Scan for the cell matching the given text and deliver its (X, Y) coordinate at center. 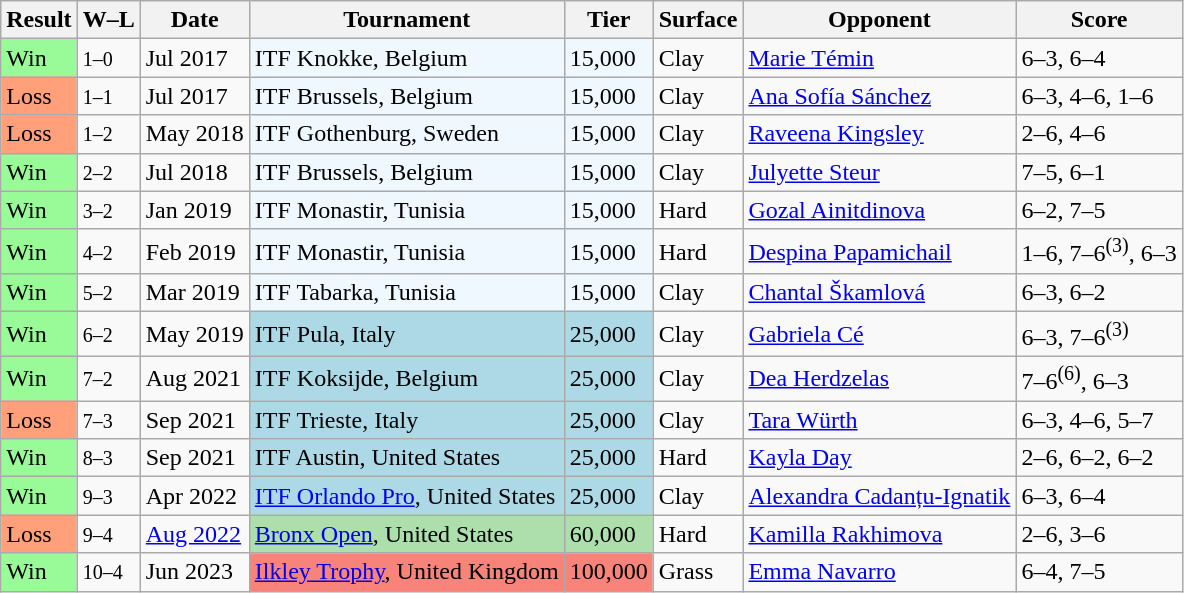
Gozal Ainitdinova (880, 210)
2–2 (108, 172)
Mar 2019 (194, 293)
Marie Témin (880, 58)
6–3, 6–2 (1099, 293)
2–6, 4–6 (1099, 134)
Opponent (880, 20)
100,000 (608, 572)
Date (194, 20)
Jul 2018 (194, 172)
Jun 2023 (194, 572)
W–L (108, 20)
4–2 (108, 252)
Ana Sofía Sánchez (880, 96)
Gabriela Cé (880, 334)
May 2019 (194, 334)
7–6(6), 6–3 (1099, 378)
Grass (698, 572)
Jan 2019 (194, 210)
May 2018 (194, 134)
Feb 2019 (194, 252)
ITF Trieste, Italy (406, 420)
6–3, 4–6, 5–7 (1099, 420)
ITF Pula, Italy (406, 334)
ITF Knokke, Belgium (406, 58)
Kamilla Rakhimova (880, 534)
2–6, 6–2, 6–2 (1099, 458)
1–0 (108, 58)
1–6, 7–6(3), 6–3 (1099, 252)
Score (1099, 20)
Apr 2022 (194, 496)
ITF Orlando Pro, United States (406, 496)
2–6, 3–6 (1099, 534)
ITF Gothenburg, Sweden (406, 134)
5–2 (108, 293)
Tara Würth (880, 420)
7–5, 6–1 (1099, 172)
7–3 (108, 420)
Alexandra Cadanțu-Ignatik (880, 496)
Result (39, 20)
Aug 2022 (194, 534)
8–3 (108, 458)
Julyette Steur (880, 172)
Aug 2021 (194, 378)
ITF Tabarka, Tunisia (406, 293)
3–2 (108, 210)
ITF Austin, United States (406, 458)
6–2 (108, 334)
Kayla Day (880, 458)
6–4, 7–5 (1099, 572)
Chantal Škamlová (880, 293)
Despina Papamichail (880, 252)
6–3, 7–6(3) (1099, 334)
10–4 (108, 572)
Dea Herdzelas (880, 378)
9–4 (108, 534)
Raveena Kingsley (880, 134)
ITF Koksijde, Belgium (406, 378)
6–3, 4–6, 1–6 (1099, 96)
Ilkley Trophy, United Kingdom (406, 572)
1–1 (108, 96)
7–2 (108, 378)
6–2, 7–5 (1099, 210)
60,000 (608, 534)
Emma Navarro (880, 572)
Surface (698, 20)
Bronx Open, United States (406, 534)
1–2 (108, 134)
Tier (608, 20)
Tournament (406, 20)
9–3 (108, 496)
